Scan for the cell matching the given text and deliver its [X, Y] coordinate at center. 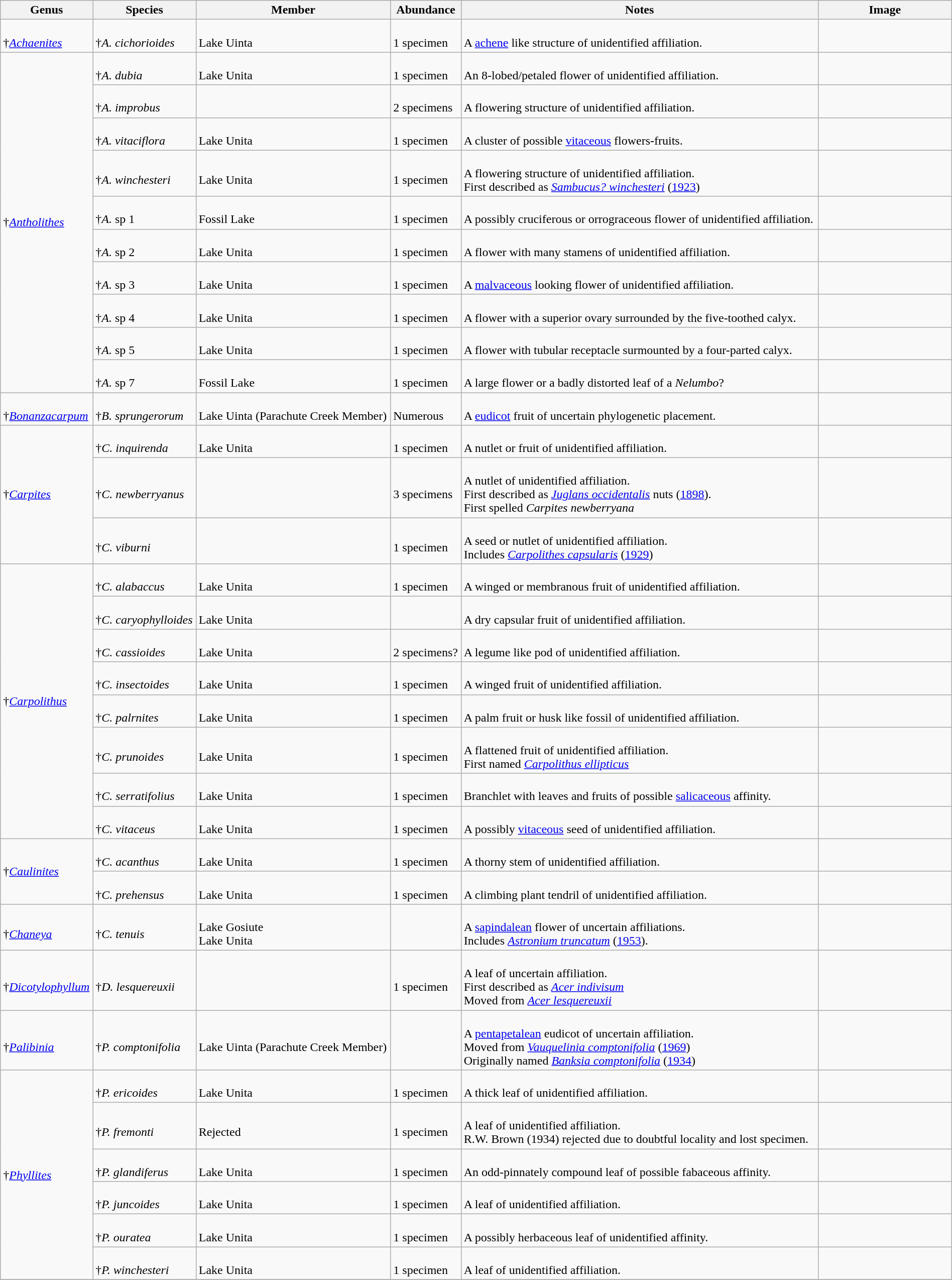
†A. sp 3 [145, 278]
†A. sp 7 [145, 376]
†C. vitaceus [145, 823]
†P. juncoides [145, 1198]
†A. vitaciflora [145, 134]
†D. lesquereuxii [145, 980]
A achene like structure of unidentified affiliation. [640, 36]
†C. cassioides [145, 646]
†Bonanzacarpum [47, 409]
A seed or nutlet of unidentified affiliation.Includes Carpolithes capsularis (1929) [640, 541]
A flowering structure of unidentified affiliation.First described as Sambucus? winchesteri (1923) [640, 173]
A nutlet or fruit of unidentified affiliation. [640, 442]
†C. serratifolius [145, 789]
Image [885, 10]
†P. comptonifolia [145, 1040]
A large flower or a badly distorted leaf of a Nelumbo? [640, 376]
A flattened fruit of unidentified affiliation. First named Carpolithus ellipticus [640, 750]
†P. ouratea [145, 1230]
A possibly cruciferous or orrograceous flower of unidentified affiliation. [640, 213]
†C. inquirenda [145, 442]
A pentapetalean eudicot of uncertain affiliation.Moved from Vauquelinia comptonifolia (1969)Originally named Banksia comptonifolia (1934) [640, 1040]
†A. sp 1 [145, 213]
A eudicot fruit of uncertain phylogenetic placement. [640, 409]
Member [293, 10]
†A. sp 4 [145, 310]
A sapindalean flower of uncertain affiliations.Includes Astronium truncatum (1953). [640, 927]
Abundance [426, 10]
Notes [640, 10]
A flower with a superior ovary surrounded by the five-toothed calyx. [640, 310]
A possibly vitaceous seed of unidentified affiliation. [640, 823]
†A. winchesteri [145, 173]
†P. winchesteri [145, 1263]
A thick leaf of unidentified affiliation. [640, 1087]
A flowering structure of unidentified affiliation. [640, 101]
†C. prunoides [145, 750]
†A. sp 2 [145, 245]
A cluster of possible vitaceous flowers-fruits. [640, 134]
†Dicotylophyllum [47, 980]
†A. improbus [145, 101]
†C. insectoides [145, 678]
Genus [47, 10]
A malvaceous looking flower of unidentified affiliation. [640, 278]
A legume like pod of unidentified affiliation. [640, 646]
3 specimens [426, 488]
†C. alabaccus [145, 580]
2 specimens [426, 101]
A winged or membranous fruit of unidentified affiliation. [640, 580]
†A. sp 5 [145, 343]
†C. prehensus [145, 888]
†A. cichorioides [145, 36]
†P. glandiferus [145, 1165]
†P. fremonti [145, 1126]
†Carpites [47, 495]
Lake Uinta [293, 36]
A palm fruit or husk like fossil of unidentified affiliation. [640, 711]
†Phyllites [47, 1175]
†Antholithes [47, 222]
†P. ericoides [145, 1087]
2 specimens? [426, 646]
Branchlet with leaves and fruits of possible salicaceous affinity. [640, 789]
†Palibinia [47, 1040]
†C. palrnites [145, 711]
†C. viburni [145, 541]
Lake Gosiute Lake Unita [293, 927]
An odd-pinnately compound leaf of possible fabaceous affinity. [640, 1165]
†Achaenites [47, 36]
A climbing plant tendril of unidentified affiliation. [640, 888]
†A. dubia [145, 68]
A possibly herbaceous leaf of unidentified affinity. [640, 1230]
†B. sprungerorum [145, 409]
A dry capsular fruit of unidentified affiliation. [640, 613]
†C. tenuis [145, 927]
†Chaneya [47, 927]
Species [145, 10]
†Caulinites [47, 871]
A flower with many stamens of unidentified affiliation. [640, 245]
Rejected [293, 1126]
Numerous [426, 409]
A winged fruit of unidentified affiliation. [640, 678]
A thorny stem of unidentified affiliation. [640, 855]
A nutlet of unidentified affiliation. First described as Juglans occidentalis nuts (1898).First spelled Carpites newberryana [640, 488]
†Carpolithus [47, 702]
†C. caryophylloides [145, 613]
An 8-lobed/petaled flower of unidentified affiliation. [640, 68]
†C. newberryanus [145, 488]
†C. acanthus [145, 855]
A flower with tubular receptacle surmounted by a four-parted calyx. [640, 343]
A leaf of uncertain affiliation. First described as Acer indivisum Moved from Acer lesquereuxii [640, 980]
A leaf of unidentified affiliation.R.W. Brown (1934) rejected due to doubtful locality and lost specimen. [640, 1126]
